Determine the [X, Y] coordinate at the center of the cell enclosing the given text.  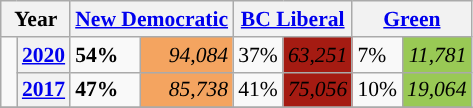
75,056 [318, 90]
Year [36, 19]
54% [106, 55]
47% [106, 90]
19,064 [436, 90]
11,781 [436, 55]
94,084 [187, 55]
2017 [44, 90]
7% [377, 55]
85,738 [187, 90]
41% [258, 90]
Green [412, 19]
10% [377, 90]
BC Liberal [292, 19]
New Democratic [152, 19]
37% [258, 55]
63,251 [318, 55]
2020 [44, 55]
